Provide the (X, Y) coordinate of the cell's center where the given text is located.  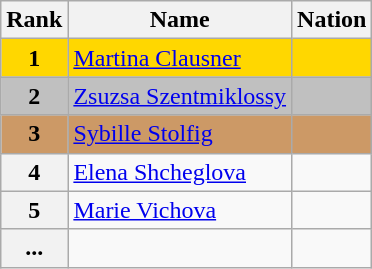
Martina Clausner (180, 58)
2 (34, 96)
1 (34, 58)
... (34, 248)
5 (34, 210)
Nation (332, 20)
4 (34, 172)
3 (34, 134)
Elena Shcheglova (180, 172)
Zsuzsa Szentmiklossy (180, 96)
Rank (34, 20)
Marie Vichova (180, 210)
Name (180, 20)
Sybille Stolfig (180, 134)
